Identify which cell holds the provided text, then report its [X, Y] central coordinate. 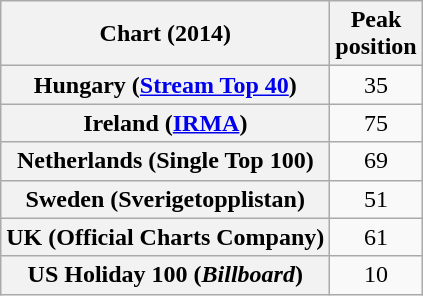
UK (Official Charts Company) [166, 237]
Peakposition [376, 34]
US Holiday 100 (Billboard) [166, 275]
Hungary (Stream Top 40) [166, 85]
51 [376, 199]
61 [376, 237]
69 [376, 161]
Ireland (IRMA) [166, 123]
35 [376, 85]
Netherlands (Single Top 100) [166, 161]
Sweden (Sverigetopplistan) [166, 199]
Chart (2014) [166, 34]
75 [376, 123]
10 [376, 275]
